Output the (X, Y) coordinate of the center of the cell containing the given text.  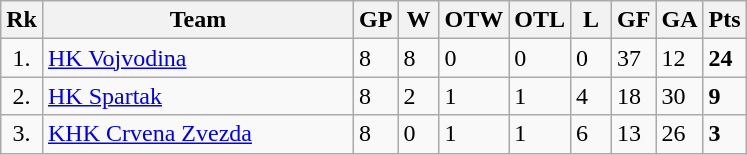
W (418, 20)
13 (634, 134)
3. (22, 134)
GF (634, 20)
26 (680, 134)
37 (634, 58)
GA (680, 20)
HK Vojvodina (198, 58)
18 (634, 96)
9 (724, 96)
OTL (540, 20)
Pts (724, 20)
2 (418, 96)
KHK Crvena Zvezda (198, 134)
HK Spartak (198, 96)
Rk (22, 20)
GP (376, 20)
Team (198, 20)
4 (592, 96)
24 (724, 58)
1. (22, 58)
6 (592, 134)
3 (724, 134)
L (592, 20)
12 (680, 58)
2. (22, 96)
OTW (474, 20)
30 (680, 96)
